Locate the cell with the specified text and output its [x, y] center coordinate. 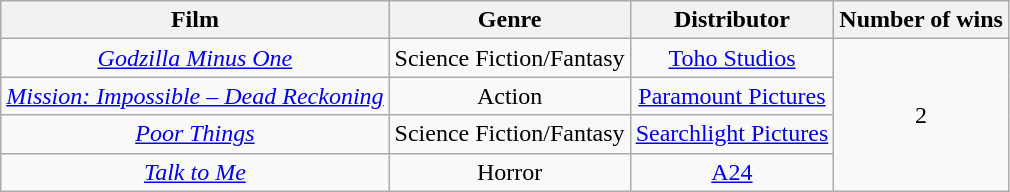
Film [195, 20]
Toho Studios [732, 58]
Paramount Pictures [732, 96]
Distributor [732, 20]
Horror [510, 172]
Number of wins [922, 20]
Mission: Impossible – Dead Reckoning [195, 96]
Poor Things [195, 134]
2 [922, 115]
Searchlight Pictures [732, 134]
Godzilla Minus One [195, 58]
Action [510, 96]
Genre [510, 20]
Talk to Me [195, 172]
A24 [732, 172]
